Extract the [x, y] coordinate from the center of the cell holding the provided text.  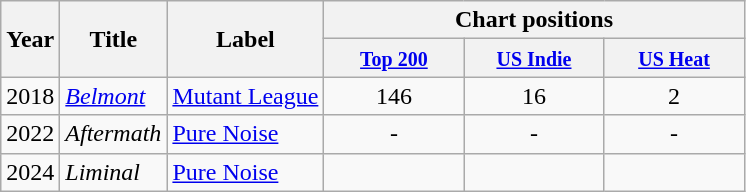
Top 200 [394, 58]
146 [394, 96]
16 [534, 96]
Title [114, 39]
Chart positions [534, 20]
US Indie [534, 58]
Mutant League [246, 96]
Aftermath [114, 134]
Label [246, 39]
2024 [30, 172]
2018 [30, 96]
Year [30, 39]
Liminal [114, 172]
2 [674, 96]
2022 [30, 134]
US Heat [674, 58]
Belmont [114, 96]
